Return the [X, Y] coordinate for the center point of the cell that contains the specified text.  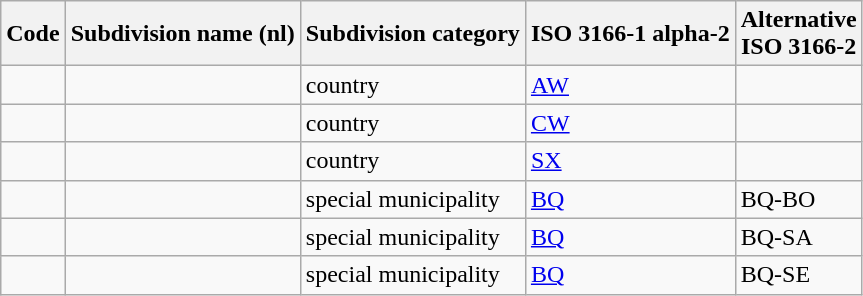
CW [630, 123]
AlternativeISO 3166-2 [798, 34]
BQ-BO [798, 199]
Subdivision name (nl) [182, 34]
SX [630, 161]
BQ-SE [798, 275]
BQ-SA [798, 237]
Subdivision category [412, 34]
AW [630, 85]
ISO 3166-1 alpha-2 [630, 34]
Code [33, 34]
